Locate the cell with the specified text and output its (X, Y) center coordinate. 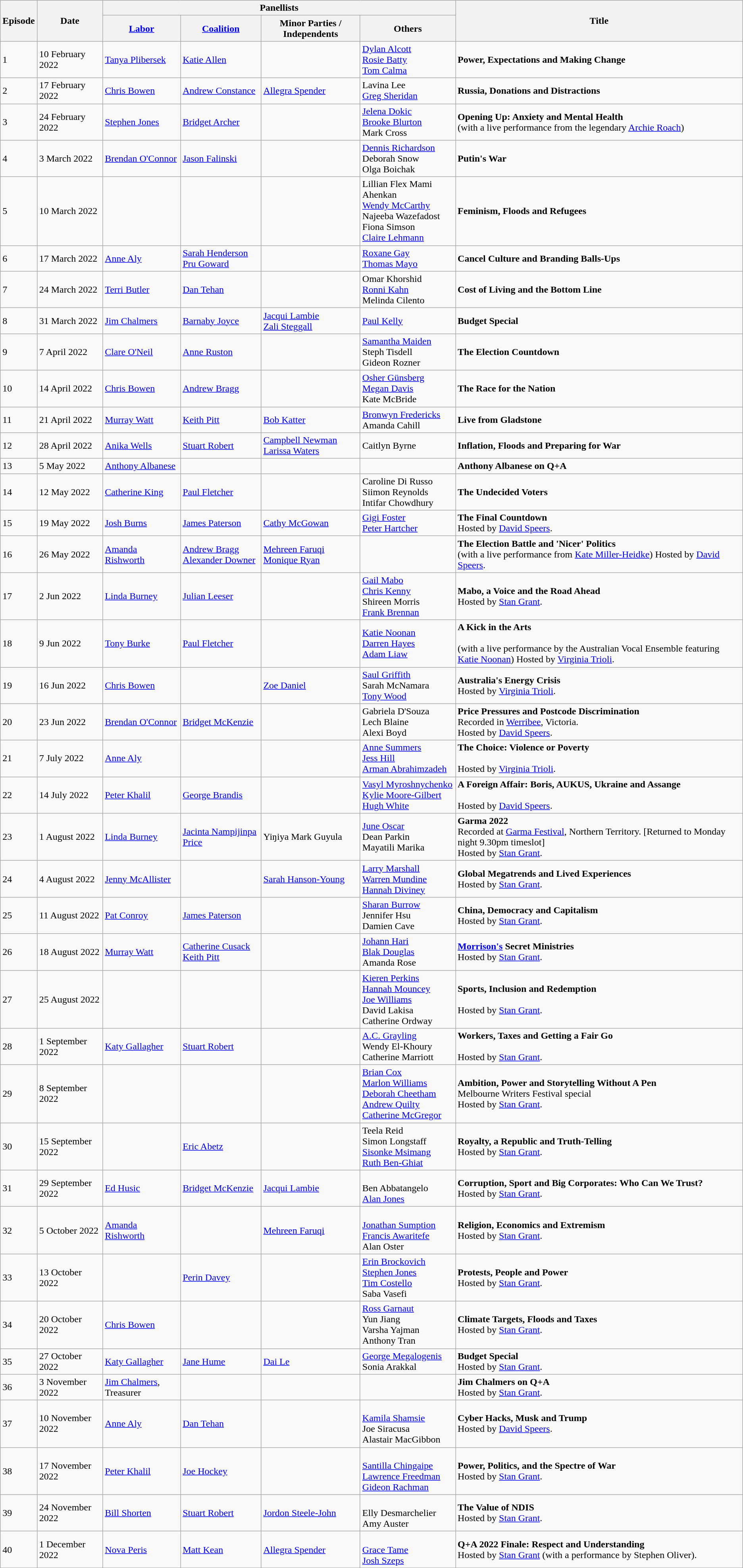
A.C. GraylingWendy El-KhouryCatherine Marriott (408, 1047)
Gail MaboChris KennyShireen MorrisFrank Brennan (408, 596)
Anika Wells (142, 446)
Sarah HendersonPru Goward (221, 258)
Caitlyn Byrne (408, 446)
25 (19, 915)
Opening Up: Anxiety and Mental Health(with a live performance from the legendary Archie Roach) (599, 122)
17 November 2022 (70, 1471)
Bronwyn FredericksAmanda Cahill (408, 419)
Jacqui LambieZali Steggall (310, 321)
25 August 2022 (70, 999)
Bridget Archer (221, 122)
Russia, Donations and Distractions (599, 91)
Garma 2022 Recorded at Garma Festival, Northern Territory. [Returned to Monday night 9.30pm timeslot]Hosted by Stan Grant. (599, 837)
6 (19, 258)
Minor Parties / Independents (310, 29)
Osher GünsbergMegan DavisKate McBride (408, 388)
Power, Politics, and the Spectre of WarHosted by Stan Grant. (599, 1471)
9 (19, 352)
31 (19, 1188)
3 November 2022 (70, 1387)
The Race for the Nation (599, 388)
39 (19, 1513)
5 October 2022 (70, 1230)
Larry MarshallWarren MundineHannah Diviney (408, 879)
Kamila ShamsieJoe SiracusaAlastair MacGibbon (408, 1424)
27 October 2022 (70, 1361)
Power, Expectations and Making Change (599, 60)
1 (19, 60)
11 August 2022 (70, 915)
Budget Special (599, 321)
12 May 2022 (70, 492)
21 (19, 758)
Paul Kelly (408, 321)
Budget SpecialHosted by Stan Grant. (599, 1361)
Tony Burke (142, 643)
Workers, Taxes and Getting a Fair GoHosted by Stan Grant. (599, 1047)
24 November 2022 (70, 1513)
Q+A 2022 Finale: Respect and UnderstandingHosted by Stan Grant (with a performance by Stephen Oliver). (599, 1549)
14 (19, 492)
20 October 2022 (70, 1325)
Live from Gladstone (599, 419)
23 Jun 2022 (70, 722)
Dai Le (310, 1361)
13 October 2022 (70, 1278)
Campbell NewmanLarissa Waters (310, 446)
Bill Shorten (142, 1513)
9 Jun 2022 (70, 643)
12 (19, 446)
The Value of NDISHosted by Stan Grant. (599, 1513)
Perin Davey (221, 1278)
Bob Katter (310, 419)
Catherine CusackKeith Pitt (221, 952)
Barnaby Joyce (221, 321)
24 February 2022 (70, 122)
Andrew Constance (221, 91)
1 December 2022 (70, 1549)
10 November 2022 (70, 1424)
Caroline Di RussoSiimon ReynoldsIntifar Chowdhury (408, 492)
18 August 2022 (70, 952)
Jelena DokicBrooke BlurtonMark Cross (408, 122)
Johann HariBlak DouglasAmanda Rose (408, 952)
Julian Leeser (221, 596)
Matt Kean (221, 1549)
Protests, People and PowerHosted by Stan Grant. (599, 1278)
Mehreen Faruqi (310, 1230)
5 May 2022 (70, 466)
June OscarDean ParkinMayatili Marika (408, 837)
Catherine King (142, 492)
35 (19, 1361)
1 September 2022 (70, 1047)
4 August 2022 (70, 879)
17 February 2022 (70, 91)
11 (19, 419)
Josh Burns (142, 523)
Climate Targets, Floods and TaxesHosted by Stan Grant. (599, 1325)
Corruption, Sport and Big Corporates: Who Can We Trust?Hosted by Stan Grant. (599, 1188)
Eric Abetz (221, 1147)
Katie NoonanDarren HayesAdam Liaw (408, 643)
Ross GarnautYun JiangVarsha YajmanAnthony Tran (408, 1325)
18 (19, 643)
7 (19, 289)
Date (70, 21)
Jim Chalmers, Treasurer (142, 1387)
Terri Butler (142, 289)
26 May 2022 (70, 554)
Jacinta Nampijinpa Price (221, 837)
19 (19, 685)
Jim Chalmers (142, 321)
Vasyl MyroshnychenkoKylie Moore-GilbertHugh White (408, 795)
8 September 2022 (70, 1094)
Cyber Hacks, Musk and TrumpHosted by David Speers. (599, 1424)
Sarah Hanson-Young (310, 879)
19 May 2022 (70, 523)
Jason Falinski (221, 158)
Cancel Culture and Branding Balls-Ups (599, 258)
George Brandis (221, 795)
The Election Countdown (599, 352)
17 (19, 596)
26 (19, 952)
Australia's Energy CrisisHosted by Virginia Trioli. (599, 685)
Gigi FosterPeter Hartcher (408, 523)
15 September 2022 (70, 1147)
Gabriela D'SouzaLech BlaineAlexi Boyd (408, 722)
Clare O'Neil (142, 352)
Jim Chalmers on Q+AHosted by Stan Grant. (599, 1387)
Ben AbbatangeloAlan Jones (408, 1188)
24 (19, 879)
Brian CoxMarlon WilliamsDeborah Cheetham Andrew QuiltyCatherine McGregor (408, 1094)
Jacqui Lambie (310, 1188)
17 March 2022 (70, 258)
Stephen Jones (142, 122)
5 (19, 211)
The Choice: Violence or PovertyHosted by Virginia Trioli. (599, 758)
22 (19, 795)
Cathy McGowan (310, 523)
3 (19, 122)
28 (19, 1047)
Santilla ChingaipeLawrence FreedmanGideon Rachman (408, 1471)
Joe Hockey (221, 1471)
10 February 2022 (70, 60)
34 (19, 1325)
16 (19, 554)
The Undecided Voters (599, 492)
Jonathan SumptionFrancis AwaritefeAlan Oster (408, 1230)
Pat Conroy (142, 915)
2 Jun 2022 (70, 596)
Roxane GayThomas Mayo (408, 258)
33 (19, 1278)
Saul GriffithSarah McNamaraTony Wood (408, 685)
38 (19, 1471)
Title (599, 21)
7 April 2022 (70, 352)
13 (19, 466)
Katie Allen (221, 60)
10 March 2022 (70, 211)
Sharan BurrowJennifer HsuDamien Cave (408, 915)
32 (19, 1230)
Elly DesmarchelierAmy Auster (408, 1513)
8 (19, 321)
2 (19, 91)
George MegalogenisSonia Arakkal (408, 1361)
Anne Ruston (221, 352)
16 Jun 2022 (70, 685)
Anne SummersJess HillArman Abrahimzadeh (408, 758)
14 April 2022 (70, 388)
Religion, Economics and ExtremismHosted by Stan Grant. (599, 1230)
Keith Pitt (221, 419)
20 (19, 722)
Lavina LeeGreg Sheridan (408, 91)
Royalty, a Republic and Truth-TellingHosted by Stan Grant. (599, 1147)
Kieren PerkinsHannah MounceyJoe WilliamsDavid LakisaCatherine Ordway (408, 999)
Mehreen FaruqiMonique Ryan (310, 554)
28 April 2022 (70, 446)
Teela ReidSimon LongstaffSisonke MsimangRuth Ben-Ghiat (408, 1147)
Putin's War (599, 158)
30 (19, 1147)
37 (19, 1424)
Cost of Living and the Bottom Line (599, 289)
3 March 2022 (70, 158)
Feminism, Floods and Refugees (599, 211)
21 April 2022 (70, 419)
Lillian Flex Mami AhenkanWendy McCarthyNajeeba WazefadostFiona SimsonClaire Lehmann (408, 211)
Dylan AlcottRosie BattyTom Calma (408, 60)
7 July 2022 (70, 758)
31 March 2022 (70, 321)
The Election Battle and 'Nicer' Politics(with a live performance from Kate Miller-Heidke) Hosted by David Speers. (599, 554)
Nova Peris (142, 1549)
29 September 2022 (70, 1188)
Episode (19, 21)
1 August 2022 (70, 837)
Samantha MaidenSteph TisdellGideon Rozner (408, 352)
Labor (142, 29)
Jordon Steele-John (310, 1513)
Andrew BraggAlexander Downer (221, 554)
Ed Husic (142, 1188)
Anthony Albanese (142, 466)
10 (19, 388)
Inflation, Floods and Preparing for War (599, 446)
Yiŋiya Mark Guyula (310, 837)
The Final CountdownHosted by David Speers. (599, 523)
Mabo, a Voice and the Road AheadHosted by Stan Grant. (599, 596)
29 (19, 1094)
23 (19, 837)
Tanya Plibersek (142, 60)
Price Pressures and Postcode Discrimination Recorded in Werribee, Victoria.Hosted by David Speers. (599, 722)
Grace TameJosh Szeps (408, 1549)
Morrison's Secret MinistriesHosted by Stan Grant. (599, 952)
Panellists (279, 8)
China, Democracy and CapitalismHosted by Stan Grant. (599, 915)
Ambition, Power and Storytelling Without A Pen Melbourne Writers Festival specialHosted by Stan Grant. (599, 1094)
15 (19, 523)
Jenny McAllister (142, 879)
Erin BrockovichStephen JonesTim CostelloSaba Vasefi (408, 1278)
Andrew Bragg (221, 388)
Zoe Daniel (310, 685)
Dennis RichardsonDeborah SnowOlga Boichak (408, 158)
Others (408, 29)
24 March 2022 (70, 289)
Global Megatrends and Lived ExperiencesHosted by Stan Grant. (599, 879)
14 July 2022 (70, 795)
Sports, Inclusion and RedemptionHosted by Stan Grant. (599, 999)
A Kick in the Arts(with a live performance by the Australian Vocal Ensemble featuring Katie Noonan) Hosted by Virginia Trioli. (599, 643)
A Foreign Affair: Boris, AUKUS, Ukraine and AssangeHosted by David Speers. (599, 795)
Omar KhorshidRonni KahnMelinda Cilento (408, 289)
Coalition (221, 29)
Anthony Albanese on Q+A (599, 466)
36 (19, 1387)
27 (19, 999)
4 (19, 158)
Jane Hume (221, 1361)
40 (19, 1549)
